Identify which cell holds the provided text, then report its (X, Y) central coordinate. 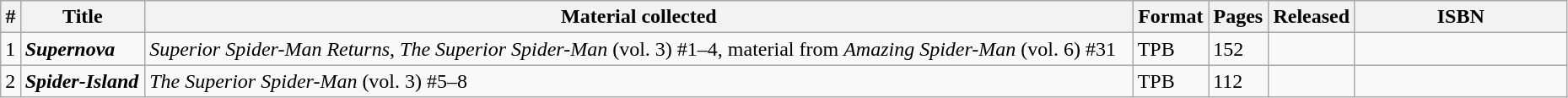
Format (1171, 17)
# (10, 17)
Material collected (639, 17)
1 (10, 49)
2 (10, 81)
Title (83, 17)
Released (1311, 17)
Pages (1238, 17)
The Superior Spider-Man (vol. 3) #5–8 (639, 81)
ISBN (1461, 17)
Spider-Island (83, 81)
Supernova (83, 49)
152 (1238, 49)
112 (1238, 81)
Superior Spider-Man Returns, The Superior Spider-Man (vol. 3) #1–4, material from Amazing Spider-Man (vol. 6) #31 (639, 49)
